For the text-containing cell, return its midpoint in [X, Y] coordinate format. 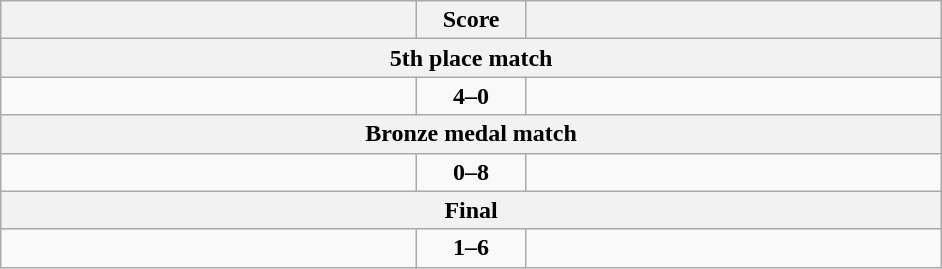
0–8 [472, 172]
Bronze medal match [472, 134]
Score [472, 20]
4–0 [472, 96]
Final [472, 210]
1–6 [472, 248]
5th place match [472, 58]
